Detect which cell encompasses the target text, then output its [X, Y] center coordinate. 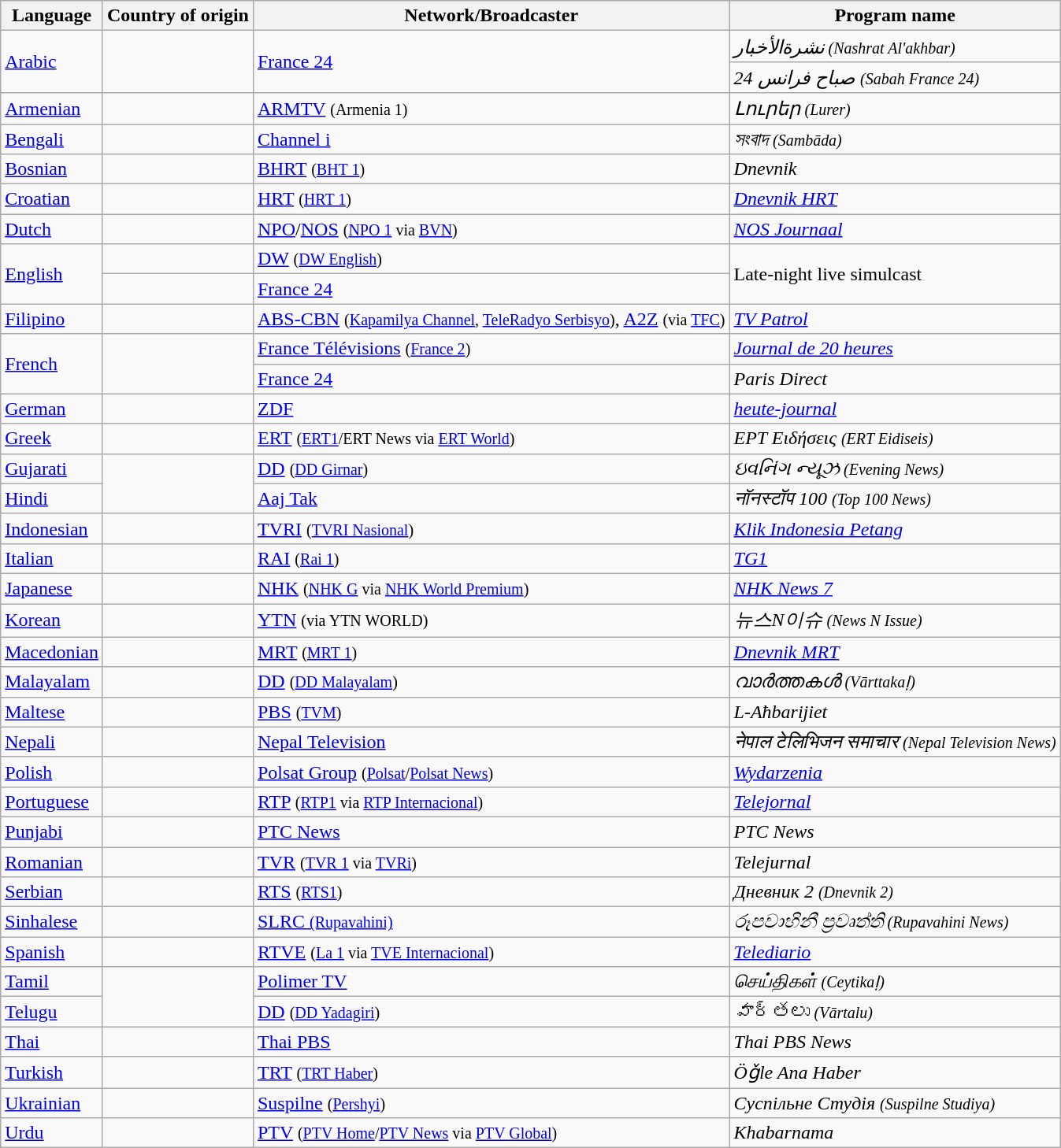
YTN (via YTN WORLD) [492, 620]
ΕΡΤ Ειδήσεις (ERT Eidiseis) [895, 439]
heute-journal [895, 409]
SLRC (Rupavahini) [492, 922]
Thai PBS News [895, 1042]
Polish [52, 772]
German [52, 409]
PTV (PTV Home/PTV News via PTV Global) [492, 1133]
Thai PBS [492, 1042]
TG1 [895, 558]
RTVE (La 1 via TVE Internacional) [492, 952]
TV Patrol [895, 319]
Klik Indonesia Petang [895, 528]
Hindi [52, 498]
Polsat Group (Polsat/Polsat News) [492, 772]
Armenian [52, 109]
Suspilne (Pershyi) [492, 1103]
Aaj Tak [492, 498]
नेपाल टेलिभिजन समाचार (Nepal Television News) [895, 742]
ABS-CBN (Kapamilya Channel, TeleRadyo Serbisyo), A2Z (via TFC) [492, 319]
뉴스N이슈 (News N Issue) [895, 620]
BHRT (BHT 1) [492, 169]
Serbian [52, 892]
Journal de 20 heures [895, 349]
সংবাদ (Sambāda) [895, 139]
వార్తలు (Vārtalu) [895, 1012]
NHK News 7 [895, 588]
Telugu [52, 1012]
L-Aħbarijiet [895, 712]
Telejurnal [895, 862]
RTS (RTS1) [492, 892]
Öǧle Ana Haber [895, 1072]
Network/Broadcaster [492, 16]
Bengali [52, 139]
Italian [52, 558]
TVRI (TVRI Nasional) [492, 528]
Telejornal [895, 802]
ARMTV (Armenia 1) [492, 109]
Language [52, 16]
DD (DD Girnar) [492, 468]
France Télévisions (France 2) [492, 349]
വാർത്തകൾ (Vārttakaḷ) [895, 682]
نشرةالأخبار (Nashrat Al'akhbar) [895, 46]
NHK (NHK G via NHK World Premium) [492, 588]
Дневник 2 (Dnevnik 2) [895, 892]
Nepal Television [492, 742]
Greek [52, 439]
Filipino [52, 319]
Arabic [52, 61]
Gujarati [52, 468]
DW (DW English) [492, 259]
Turkish [52, 1072]
Sinhalese [52, 922]
Լուրեր (Lurer) [895, 109]
Malayalam [52, 682]
Urdu [52, 1133]
செய்திகள் (Ceytikaḷ) [895, 982]
Croatian [52, 199]
NOS Journaal [895, 229]
Суспільне Студія (Suspilne Studiya) [895, 1103]
नॉनस्टॉप 100 (Top 100 News) [895, 498]
Korean [52, 620]
PBS (TVM) [492, 712]
RTP (RTP1 via RTP Internacional) [492, 802]
Late-night live simulcast [895, 274]
Telediario [895, 952]
Channel i [492, 139]
NPO/NOS (NPO 1 via BVN) [492, 229]
RAI (Rai 1) [492, 558]
MRT (MRT 1) [492, 652]
ZDF [492, 409]
English [52, 274]
Nepali [52, 742]
Bosnian [52, 169]
ઇવનિંગ ન્યૂઝ (Evening News) [895, 468]
Macedonian [52, 652]
Khabarnama [895, 1133]
Portuguese [52, 802]
صباح فرانس 24 (Sabah France 24) [895, 77]
Country of origin [178, 16]
DD (DD Malayalam) [492, 682]
Dnevnik HRT [895, 199]
French [52, 364]
රූපවාහිනී ප්‍රවෘත්ති (Rupavahini News) [895, 922]
Romanian [52, 862]
Ukrainian [52, 1103]
Polimer TV [492, 982]
Thai [52, 1042]
Punjabi [52, 831]
Wydarzenia [895, 772]
Maltese [52, 712]
DD (DD Yadagiri) [492, 1012]
Spanish [52, 952]
TRT (TRT Haber) [492, 1072]
Indonesian [52, 528]
Program name [895, 16]
Dnevnik [895, 169]
HRT (HRT 1) [492, 199]
Dnevnik MRT [895, 652]
ERT (ERT1/ERT News via ERT World) [492, 439]
Dutch [52, 229]
Japanese [52, 588]
TVR (TVR 1 via TVRi) [492, 862]
Tamil [52, 982]
Paris Direct [895, 379]
